Locate the cell with the specified text and output its [x, y] center coordinate. 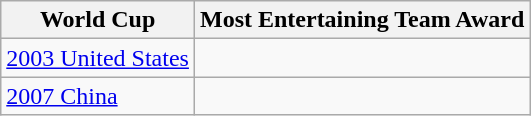
2007 China [98, 96]
World Cup [98, 20]
Most Entertaining Team Award [362, 20]
2003 United States [98, 58]
